Search for the cell housing the specified text and yield its [x, y] center coordinate. 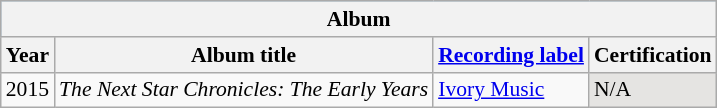
The Next Star Chronicles: The Early Years [244, 90]
2015 [28, 90]
Year [28, 55]
Album title [244, 55]
Recording label [511, 55]
N/A [653, 90]
Album [359, 19]
Certification [653, 55]
Ivory Music [511, 90]
